Find where the given text appears and provide that cell's center as [X, Y] coordinate. 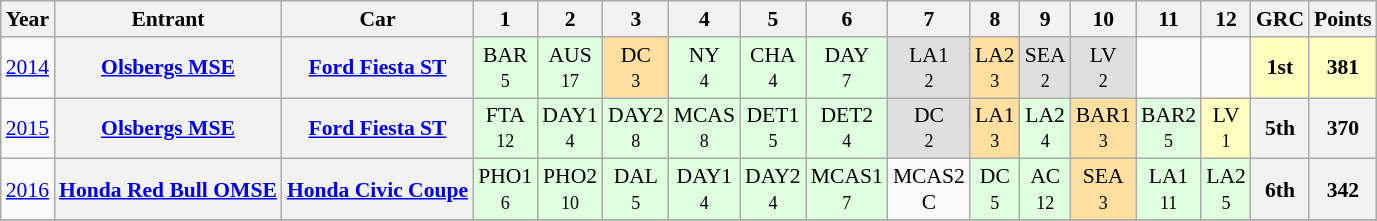
DET24 [847, 128]
LA25 [1226, 190]
10 [1104, 19]
Entrant [168, 19]
SEA2 [1046, 68]
2016 [28, 190]
Points [1343, 19]
2015 [28, 128]
6th [1280, 190]
DC5 [995, 190]
LA24 [1046, 128]
LA111 [1168, 190]
2 [570, 19]
370 [1343, 128]
PHO16 [505, 190]
SEA3 [1104, 190]
AUS17 [570, 68]
CHA4 [773, 68]
DET15 [773, 128]
1 [505, 19]
FTA12 [505, 128]
BAR5 [505, 68]
DAY28 [636, 128]
3 [636, 19]
DAY24 [773, 190]
4 [704, 19]
7 [929, 19]
Year [28, 19]
5th [1280, 128]
NY4 [704, 68]
DAY7 [847, 68]
381 [1343, 68]
12 [1226, 19]
LV1 [1226, 128]
Honda Red Bull OMSE [168, 190]
5 [773, 19]
342 [1343, 190]
1st [1280, 68]
2014 [28, 68]
AC12 [1046, 190]
11 [1168, 19]
DAL5 [636, 190]
MCAS2C [929, 190]
LA23 [995, 68]
6 [847, 19]
9 [1046, 19]
MCAS8 [704, 128]
LV2 [1104, 68]
PHO210 [570, 190]
DC3 [636, 68]
LA12 [929, 68]
8 [995, 19]
DC2 [929, 128]
Car [378, 19]
LA13 [995, 128]
BAR25 [1168, 128]
BAR13 [1104, 128]
GRC [1280, 19]
MCAS17 [847, 190]
Honda Civic Coupe [378, 190]
